Return the (x, y) coordinate for the center point of the cell that contains the specified text.  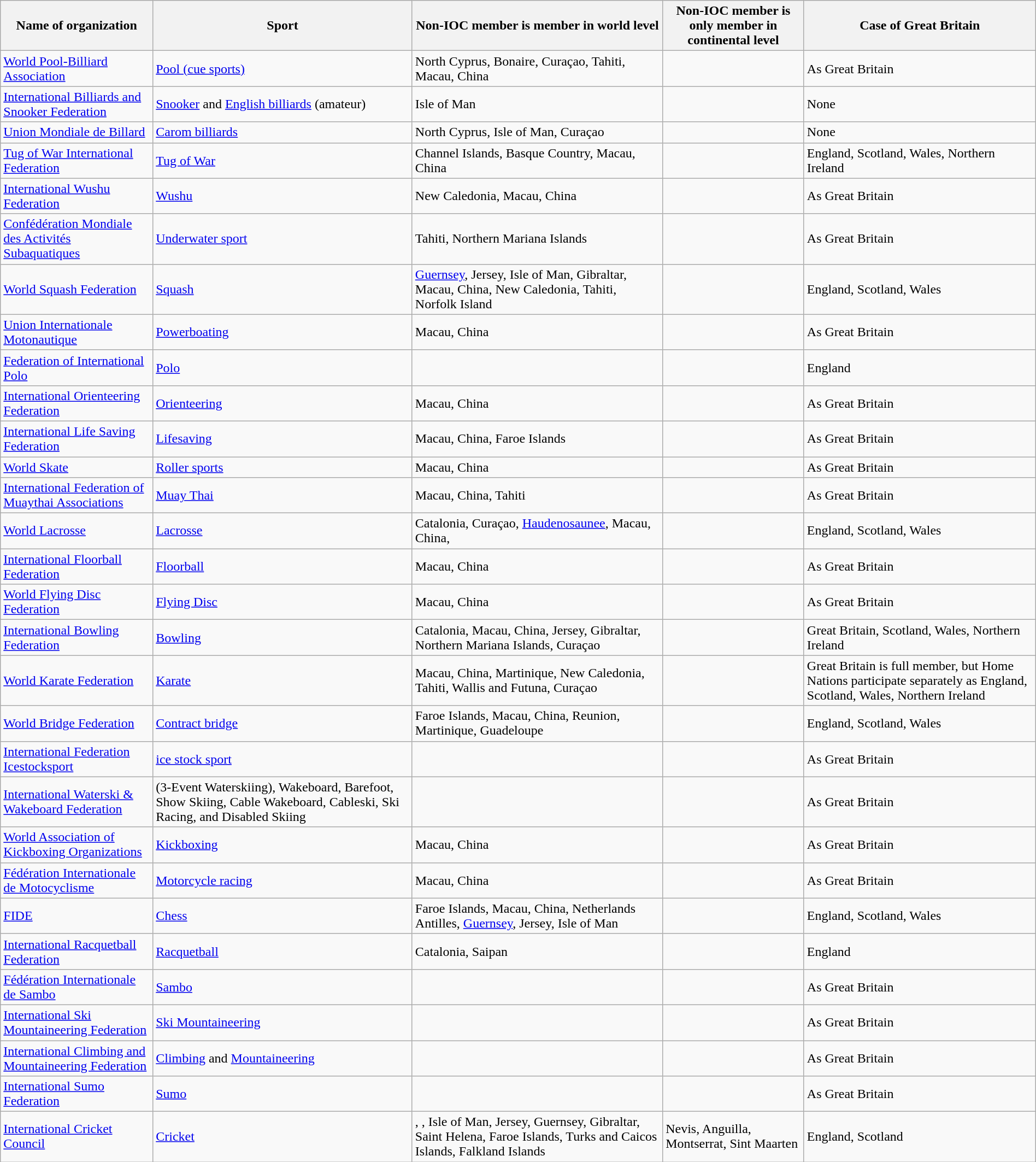
Federation of International Polo (76, 367)
Catalonia, Macau, China, Jersey, Gibraltar, Northern Mariana Islands, Curaçao (537, 637)
World Lacrosse (76, 531)
Roller sports (283, 467)
Flying Disc (283, 602)
World Bridge Federation (76, 724)
Lacrosse (283, 531)
North Cyprus, Isle of Man, Curaçao (537, 132)
England, Scotland (920, 1137)
Karate (283, 680)
Sambo (283, 987)
International Racquetball Federation (76, 951)
Motorcycle racing (283, 880)
Tug of War International Federation (76, 161)
Union Mondiale de Billard (76, 132)
Chess (283, 916)
North Cyprus, Bonaire, Curaçao, Tahiti, Macau, China (537, 69)
International Billiards and Snooker Federation (76, 104)
International Orienteering Federation (76, 403)
Faroe Islands, Macau, China, Reunion, Martinique, Guadeloupe (537, 724)
International Federation Icestocksport (76, 759)
Sumo (283, 1094)
Isle of Man (537, 104)
Snooker and English billiards (amateur) (283, 104)
Cricket (283, 1137)
Climbing and Mountaineering (283, 1058)
Pool (cue sports) (283, 69)
(3-Event Waterskiing), Wakeboard, Barefoot, Show Skiing, Cable Wakeboard, Cableski, Ski Racing, and Disabled Skiing (283, 802)
Fédération Internationale de Sambo (76, 987)
International Wushu Federation (76, 196)
Nevis, Anguilla, Montserrat, Sint Maarten (733, 1137)
Fédération Internationale de Motocyclisme (76, 880)
ice stock sport (283, 759)
Wushu (283, 196)
World Karate Federation (76, 680)
FIDE (76, 916)
Floorball (283, 566)
New Caledonia, Macau, China (537, 196)
Channel Islands, Basque Country, Macau, China (537, 161)
International Cricket Council (76, 1137)
Polo (283, 367)
Catalonia, Curaçao, Haudenosaunee, Macau, China, (537, 531)
International Climbing and Mountaineering Federation (76, 1058)
Union Internationale Motonautique (76, 332)
Macau, China, Martinique, New Caledonia, Tahiti, Wallis and Futuna, Curaçao (537, 680)
Kickboxing (283, 845)
World Association of Kickboxing Organizations (76, 845)
Great Britain, Scotland, Wales, Northern Ireland (920, 637)
England, Scotland, Wales, Northern Ireland (920, 161)
Muay Thai (283, 495)
Non-IOC member is only member in continental level (733, 26)
Catalonia, Saipan (537, 951)
International Bowling Federation (76, 637)
Squash (283, 289)
Powerboating (283, 332)
Non-IOC member is member in world level (537, 26)
, , Isle of Man, Jersey, Guernsey, Gibraltar, Saint Helena, Faroe Islands, Turks and Caicos Islands, Falkland Islands (537, 1137)
Orienteering (283, 403)
Case of Great Britain (920, 26)
World Flying Disc Federation (76, 602)
Racquetball (283, 951)
World Pool-Billiard Association (76, 69)
Bowling (283, 637)
Lifesaving (283, 438)
International Floorball Federation (76, 566)
International Sumo Federation (76, 1094)
International Waterski & Wakeboard Federation (76, 802)
Confédération Mondiale des Activités Subaquatiques (76, 239)
International Life Saving Federation (76, 438)
Ski Mountaineering (283, 1022)
Guernsey, Jersey, Isle of Man, Gibraltar, Macau, China, New Caledonia, Tahiti, Norfolk Island (537, 289)
International Ski Mountaineering Federation (76, 1022)
International Federation of Muaythai Associations (76, 495)
Carom billiards (283, 132)
Sport (283, 26)
Great Britain is full member, but Home Nations participate separately as England, Scotland, Wales, Northern Ireland (920, 680)
Tahiti, Northern Mariana Islands (537, 239)
Tug of War (283, 161)
World Skate (76, 467)
Contract bridge (283, 724)
Underwater sport (283, 239)
Faroe Islands, Macau, China, Netherlands Antilles, Guernsey, Jersey, Isle of Man (537, 916)
World Squash Federation (76, 289)
Macau, China, Tahiti (537, 495)
Macau, China, Faroe Islands (537, 438)
Name of organization (76, 26)
